Output the [x, y] coordinate of the center of the cell containing the given text.  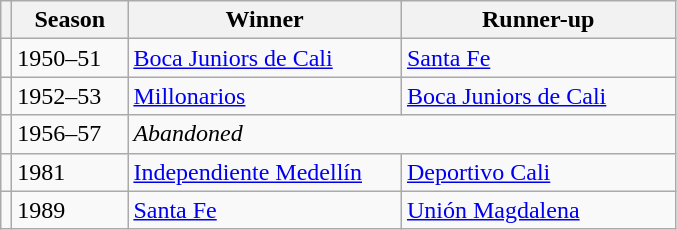
Abandoned [402, 134]
Deportivo Cali [538, 172]
Runner-up [538, 20]
1956–57 [70, 134]
Season [70, 20]
1952–53 [70, 96]
1950–51 [70, 58]
Millonarios [265, 96]
Unión Magdalena [538, 210]
Winner [265, 20]
1981 [70, 172]
1989 [70, 210]
Independiente Medellín [265, 172]
